From the cell containing the given text, extract its center point as [x, y] coordinate. 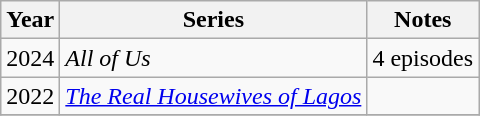
2022 [30, 96]
Year [30, 20]
Notes [423, 20]
The Real Housewives of Lagos [214, 96]
4 episodes [423, 58]
Series [214, 20]
2024 [30, 58]
All of Us [214, 58]
